Return the (x, y) coordinate for the center point of the cell that contains the specified text.  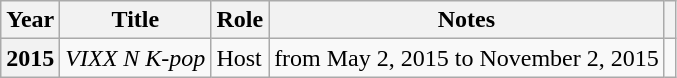
2015 (30, 58)
Host (240, 58)
VIXX N K-pop (136, 58)
Title (136, 20)
Notes (467, 20)
Year (30, 20)
Role (240, 20)
from May 2, 2015 to November 2, 2015 (467, 58)
